From the cell containing the given text, extract its center point as (X, Y) coordinate. 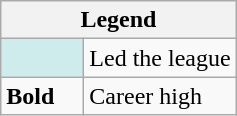
Led the league (160, 58)
Legend (118, 20)
Career high (160, 96)
Bold (42, 96)
